Extract the [X, Y] coordinate from the center of the cell holding the provided text.  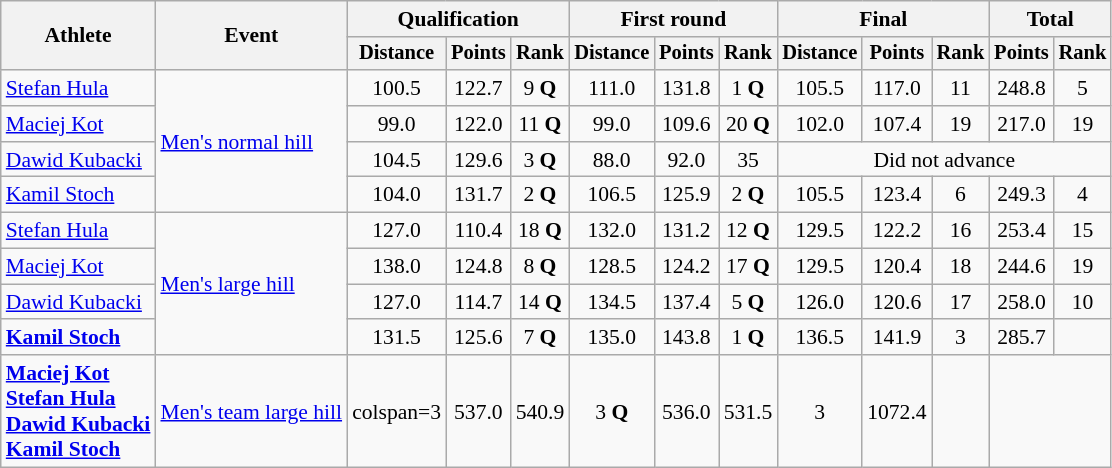
135.0 [612, 338]
8 Q [540, 267]
5 [1083, 88]
92.0 [686, 160]
134.5 [612, 302]
117.0 [896, 88]
104.5 [396, 160]
122.0 [478, 124]
11 Q [540, 124]
106.5 [612, 195]
16 [961, 231]
122.2 [896, 231]
124.8 [478, 267]
131.2 [686, 231]
7 Q [540, 338]
18 [961, 267]
124.2 [686, 267]
Men's team large hill [251, 411]
110.4 [478, 231]
5 Q [748, 302]
1072.4 [896, 411]
9 Q [540, 88]
138.0 [396, 267]
Total [1050, 19]
120.4 [896, 267]
137.4 [686, 302]
6 [961, 195]
104.0 [396, 195]
18 Q [540, 231]
10 [1083, 302]
Final [883, 19]
109.6 [686, 124]
35 [748, 160]
131.5 [396, 338]
15 [1083, 231]
114.7 [478, 302]
531.5 [748, 411]
285.7 [1021, 338]
111.0 [612, 88]
Men's normal hill [251, 141]
colspan=3 [396, 411]
253.4 [1021, 231]
128.5 [612, 267]
258.0 [1021, 302]
131.8 [686, 88]
Athlete [78, 36]
120.6 [896, 302]
537.0 [478, 411]
11 [961, 88]
4 [1083, 195]
244.6 [1021, 267]
141.9 [896, 338]
Event [251, 36]
129.6 [478, 160]
17 Q [748, 267]
Maciej KotStefan HulaDawid KubackiKamil Stoch [78, 411]
125.6 [478, 338]
Men's large hill [251, 284]
125.9 [686, 195]
100.5 [396, 88]
123.4 [896, 195]
143.8 [686, 338]
Qualification [458, 19]
126.0 [820, 302]
Did not advance [944, 160]
536.0 [686, 411]
132.0 [612, 231]
17 [961, 302]
131.7 [478, 195]
248.8 [1021, 88]
217.0 [1021, 124]
102.0 [820, 124]
14 Q [540, 302]
540.9 [540, 411]
107.4 [896, 124]
88.0 [612, 160]
First round [673, 19]
249.3 [1021, 195]
122.7 [478, 88]
20 Q [748, 124]
136.5 [820, 338]
12 Q [748, 231]
